Scan for the cell matching the given text and deliver its [x, y] coordinate at center. 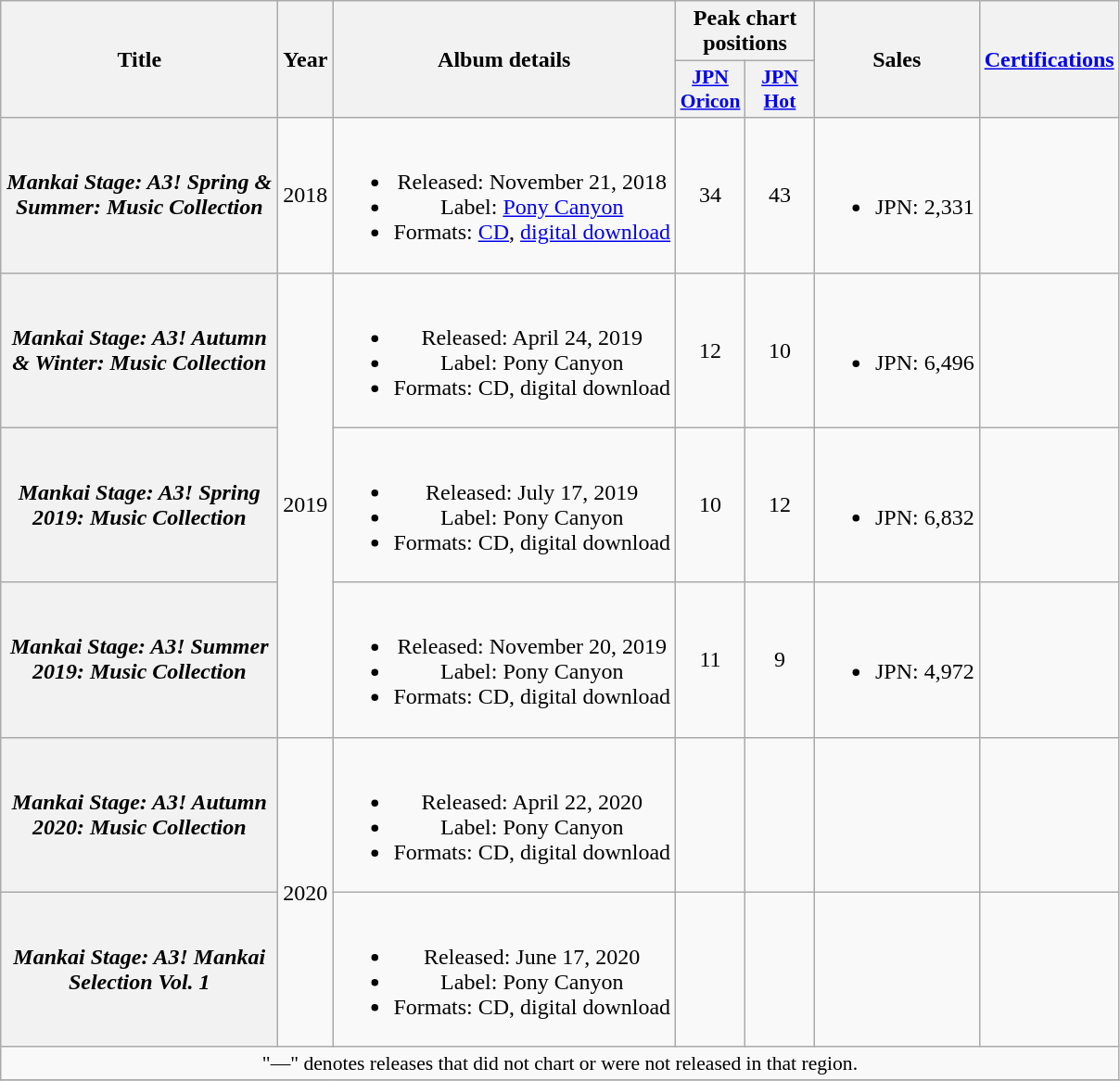
Mankai Stage: A3! Autumn & Winter: Music Collection [139, 350]
Sales [897, 59]
Mankai Stage: A3! Spring 2019: Music Collection [139, 504]
Released: November 20, 2019Label: Pony CanyonFormats: CD, digital download [504, 660]
JPN: 2,331 [897, 195]
Released: April 24, 2019Label: Pony CanyonFormats: CD, digital download [504, 350]
11 [710, 660]
JPN: 4,972 [897, 660]
Mankai Stage: A3! Summer 2019: Music Collection [139, 660]
Released: April 22, 2020Label: Pony CanyonFormats: CD, digital download [504, 814]
Mankai Stage: A3! Spring & Summer: Music Collection [139, 195]
Certifications [1050, 59]
"—" denotes releases that did not chart or were not released in that region. [560, 1063]
Year [306, 59]
43 [781, 195]
JPNHot [781, 89]
Released: June 17, 2020Label: Pony CanyonFormats: CD, digital download [504, 970]
2018 [306, 195]
JPNOricon [710, 89]
Title [139, 59]
9 [781, 660]
2020 [306, 892]
Album details [504, 59]
2019 [306, 504]
JPN: 6,496 [897, 350]
Released: July 17, 2019Label: Pony CanyonFormats: CD, digital download [504, 504]
34 [710, 195]
JPN: 6,832 [897, 504]
Mankai Stage: A3! Mankai Selection Vol. 1 [139, 970]
Mankai Stage: A3! Autumn 2020: Music Collection [139, 814]
Peak chart positions [745, 32]
Released: November 21, 2018Label: Pony CanyonFormats: CD, digital download [504, 195]
